Provide the [X, Y] coordinate of the cell's center where the given text is located.  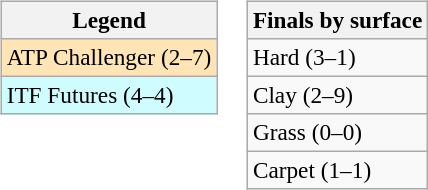
ITF Futures (4–4) [108, 95]
Hard (3–1) [337, 57]
Finals by surface [337, 20]
ATP Challenger (2–7) [108, 57]
Legend [108, 20]
Grass (0–0) [337, 133]
Carpet (1–1) [337, 171]
Clay (2–9) [337, 95]
